Return [x, y] of the center of cell containing provided text 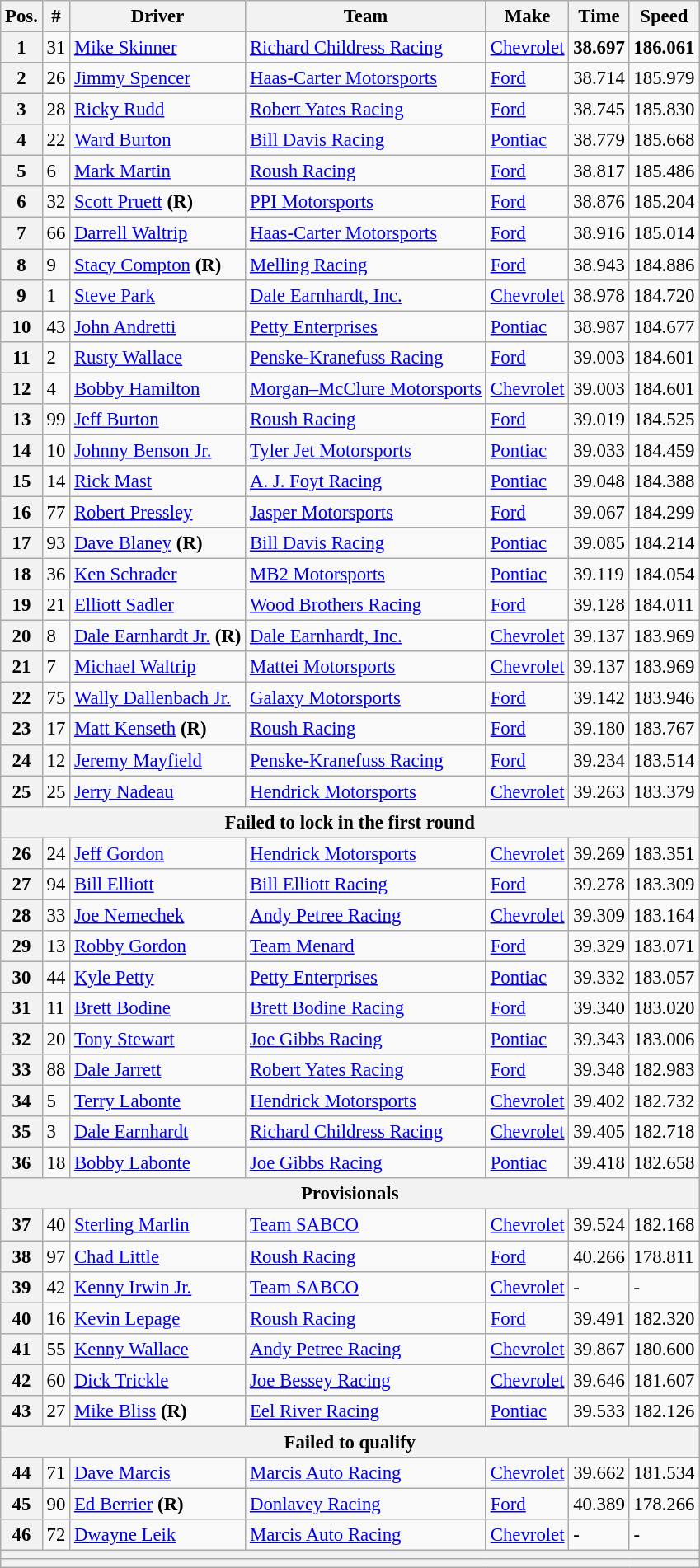
Jeff Gordon [158, 853]
Dwayne Leik [158, 1535]
Kyle Petty [158, 977]
39.533 [599, 1411]
88 [56, 1070]
38 [21, 1256]
Donlavey Racing [366, 1504]
184.011 [665, 605]
Jerry Nadeau [158, 791]
Bobby Labonte [158, 1163]
184.214 [665, 543]
30 [21, 977]
185.204 [665, 202]
185.486 [665, 171]
45 [21, 1504]
Joe Nemechek [158, 915]
15 [21, 481]
183.309 [665, 885]
Johnny Benson Jr. [158, 450]
John Andretti [158, 326]
Mark Martin [158, 171]
23 [21, 730]
75 [56, 698]
Dale Jarrett [158, 1070]
Provisionals [350, 1195]
181.607 [665, 1380]
Kevin Lepage [158, 1318]
Bill Elliott Racing [366, 885]
Jeremy Mayfield [158, 760]
39.142 [599, 698]
39.340 [599, 1008]
39.019 [599, 420]
Speed [665, 16]
41 [21, 1349]
Sterling Marlin [158, 1225]
39.491 [599, 1318]
39.418 [599, 1163]
Mike Bliss (R) [158, 1411]
39.128 [599, 605]
184.459 [665, 450]
184.720 [665, 295]
39.119 [599, 575]
37 [21, 1225]
182.732 [665, 1101]
Morgan–McClure Motorsports [366, 388]
38.714 [599, 78]
183.006 [665, 1040]
Team Menard [366, 946]
Dave Marcis [158, 1473]
38.697 [599, 48]
Tyler Jet Motorsports [366, 450]
39.180 [599, 730]
183.020 [665, 1008]
184.886 [665, 265]
Stacy Compton (R) [158, 265]
Dale Earnhardt Jr. (R) [158, 636]
Steve Park [158, 295]
Mattei Motorsports [366, 667]
39.329 [599, 946]
184.388 [665, 481]
Tony Stewart [158, 1040]
39.234 [599, 760]
Jeff Burton [158, 420]
60 [56, 1380]
Kenny Wallace [158, 1349]
# [56, 16]
178.811 [665, 1256]
Dave Blaney (R) [158, 543]
40.266 [599, 1256]
182.320 [665, 1318]
183.379 [665, 791]
183.767 [665, 730]
Robert Pressley [158, 512]
Pos. [21, 16]
93 [56, 543]
183.057 [665, 977]
39.524 [599, 1225]
185.014 [665, 233]
Kenny Irwin Jr. [158, 1287]
183.071 [665, 946]
Wood Brothers Racing [366, 605]
182.126 [665, 1411]
39 [21, 1287]
Rusty Wallace [158, 357]
Rick Mast [158, 481]
182.983 [665, 1070]
55 [56, 1349]
183.351 [665, 853]
34 [21, 1101]
39.405 [599, 1132]
97 [56, 1256]
186.061 [665, 48]
38.916 [599, 233]
Eel River Racing [366, 1411]
MB2 Motorsports [366, 575]
46 [21, 1535]
Elliott Sadler [158, 605]
39.348 [599, 1070]
Team [366, 16]
Bobby Hamilton [158, 388]
Galaxy Motorsports [366, 698]
181.534 [665, 1473]
94 [56, 885]
Terry Labonte [158, 1101]
66 [56, 233]
Dale Earnhardt [158, 1132]
39.646 [599, 1380]
39.343 [599, 1040]
Michael Waltrip [158, 667]
38.779 [599, 140]
Failed to qualify [350, 1442]
39.048 [599, 481]
Joe Bessey Racing [366, 1380]
Brett Bodine [158, 1008]
Mike Skinner [158, 48]
35 [21, 1132]
Chad Little [158, 1256]
90 [56, 1504]
184.299 [665, 512]
185.979 [665, 78]
38.745 [599, 110]
39.867 [599, 1349]
Time [599, 16]
180.600 [665, 1349]
Matt Kenseth (R) [158, 730]
185.668 [665, 140]
72 [56, 1535]
PPI Motorsports [366, 202]
77 [56, 512]
Make [527, 16]
184.525 [665, 420]
Melling Racing [366, 265]
29 [21, 946]
182.168 [665, 1225]
99 [56, 420]
39.085 [599, 543]
39.402 [599, 1101]
183.946 [665, 698]
Brett Bodine Racing [366, 1008]
Ken Schrader [158, 575]
182.658 [665, 1163]
39.332 [599, 977]
38.943 [599, 265]
38.987 [599, 326]
184.054 [665, 575]
Jimmy Spencer [158, 78]
Driver [158, 16]
38.978 [599, 295]
38.817 [599, 171]
38.876 [599, 202]
Ward Burton [158, 140]
Bill Elliott [158, 885]
Ed Berrier (R) [158, 1504]
184.677 [665, 326]
Scott Pruett (R) [158, 202]
39.269 [599, 853]
183.164 [665, 915]
Ricky Rudd [158, 110]
39.309 [599, 915]
Dick Trickle [158, 1380]
39.662 [599, 1473]
182.718 [665, 1132]
71 [56, 1473]
A. J. Foyt Racing [366, 481]
39.067 [599, 512]
39.263 [599, 791]
39.033 [599, 450]
183.514 [665, 760]
39.278 [599, 885]
40.389 [599, 1504]
19 [21, 605]
178.266 [665, 1504]
Darrell Waltrip [158, 233]
Failed to lock in the first round [350, 822]
185.830 [665, 110]
Jasper Motorsports [366, 512]
Wally Dallenbach Jr. [158, 698]
Robby Gordon [158, 946]
